Output the (X, Y) coordinate of the center of the cell containing the given text.  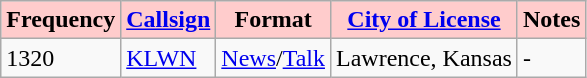
Notes (551, 20)
City of License (424, 20)
Callsign (168, 20)
Frequency (61, 20)
KLWN (168, 58)
News/Talk (274, 58)
- (551, 58)
1320 (61, 58)
Format (274, 20)
Lawrence, Kansas (424, 58)
